From the cell containing the given text, extract its center point as [x, y] coordinate. 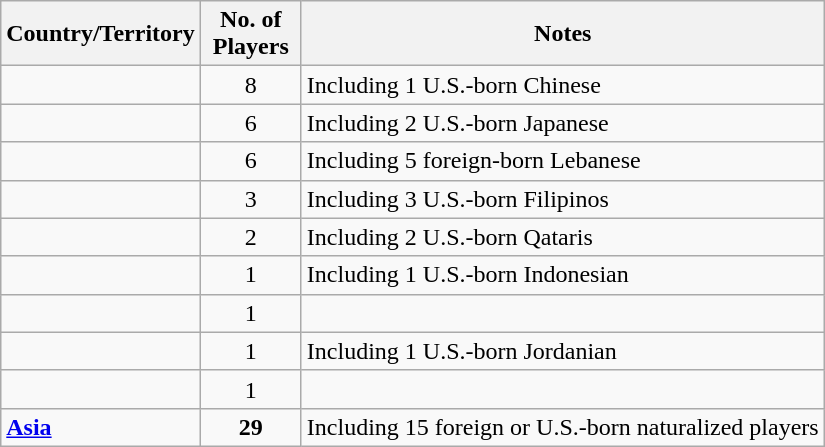
Including 2 U.S.-born Qataris [562, 237]
Including 5 foreign-born Lebanese [562, 161]
No. of Players [250, 34]
Including 2 U.S.-born Japanese [562, 123]
Country/Territory [100, 34]
8 [250, 85]
Notes [562, 34]
Including 1 U.S.-born Jordanian [562, 351]
Including 1 U.S.-born Chinese [562, 85]
Including 3 U.S.-born Filipinos [562, 199]
2 [250, 237]
Asia [100, 427]
Including 15 foreign or U.S.-born naturalized players [562, 427]
3 [250, 199]
Including 1 U.S.-born Indonesian [562, 275]
29 [250, 427]
